Return (x, y) of the center of cell containing provided text 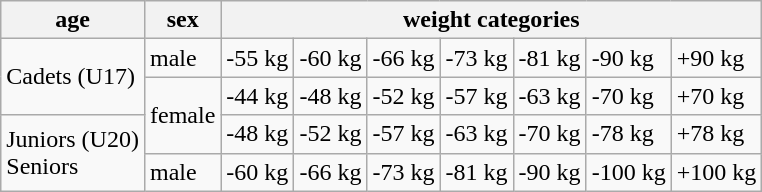
-55 kg (258, 58)
female (182, 115)
-44 kg (258, 96)
Cadets (U17) (73, 77)
sex (182, 20)
+78 kg (716, 134)
+100 kg (716, 172)
age (73, 20)
+90 kg (716, 58)
+70 kg (716, 96)
-100 kg (628, 172)
-78 kg (628, 134)
Juniors (U20) Seniors (73, 153)
weight categories (492, 20)
